Locate the cell with the specified text and output its (X, Y) center coordinate. 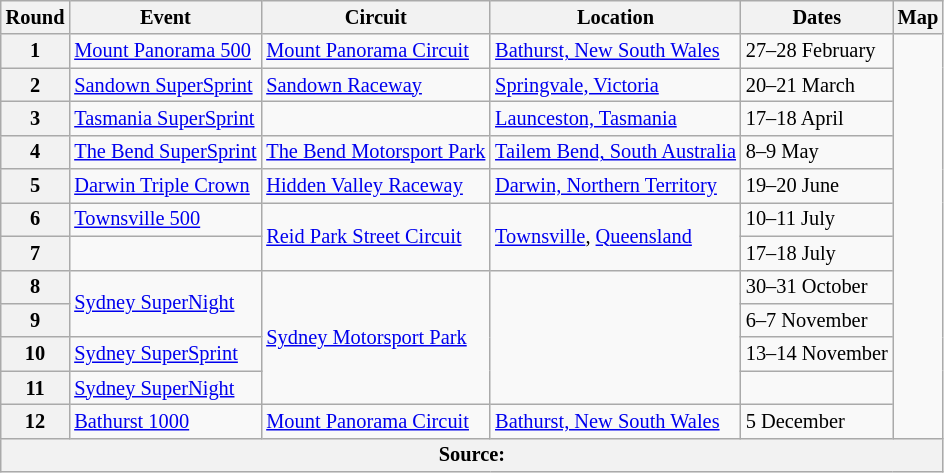
12 (36, 421)
Tasmania SuperSprint (165, 118)
Darwin, Northern Territory (616, 186)
Event (165, 17)
5 (36, 186)
30–31 October (817, 287)
27–28 February (817, 51)
13–14 November (817, 354)
19–20 June (817, 186)
Launceston, Tasmania (616, 118)
Townsville, Queensland (616, 236)
1 (36, 51)
Location (616, 17)
Sandown SuperSprint (165, 85)
Map (918, 17)
5 December (817, 421)
Sydney SuperSprint (165, 354)
Hidden Valley Raceway (376, 186)
Reid Park Street Circuit (376, 236)
10–11 July (817, 219)
Tailem Bend, South Australia (616, 152)
6 (36, 219)
4 (36, 152)
11 (36, 388)
Townsville 500 (165, 219)
3 (36, 118)
10 (36, 354)
Round (36, 17)
8 (36, 287)
17–18 July (817, 253)
2 (36, 85)
17–18 April (817, 118)
Springvale, Victoria (616, 85)
The Bend SuperSprint (165, 152)
6–7 November (817, 320)
20–21 March (817, 85)
Mount Panorama 500 (165, 51)
Dates (817, 17)
Bathurst 1000 (165, 421)
The Bend Motorsport Park (376, 152)
Sydney Motorsport Park (376, 338)
Sandown Raceway (376, 85)
Source: (472, 455)
7 (36, 253)
8–9 May (817, 152)
Circuit (376, 17)
Darwin Triple Crown (165, 186)
9 (36, 320)
